Provide the [X, Y] coordinate of the cell's center where the given text is located.  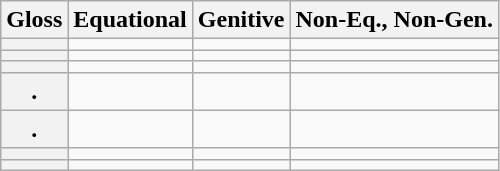
Gloss [34, 20]
Equational [130, 20]
Genitive [241, 20]
Non-Eq., Non-Gen. [394, 20]
